Identify which cell holds the provided text, then report its (X, Y) central coordinate. 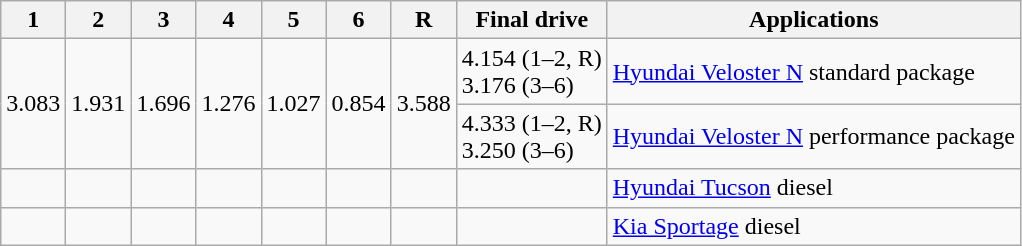
Final drive (532, 20)
1.276 (228, 104)
3 (164, 20)
1 (34, 20)
4.154 (1–2, R)3.176 (3–6) (532, 72)
4.333 (1–2, R)3.250 (3–6) (532, 136)
R (424, 20)
Hyundai Veloster N performance package (814, 136)
Kia Sportage diesel (814, 226)
Applications (814, 20)
3.083 (34, 104)
1.696 (164, 104)
2 (98, 20)
0.854 (358, 104)
1.931 (98, 104)
5 (294, 20)
1.027 (294, 104)
Hyundai Veloster N standard package (814, 72)
Hyundai Tucson diesel (814, 188)
6 (358, 20)
4 (228, 20)
3.588 (424, 104)
